Locate the cell with the specified text and output its (x, y) center coordinate. 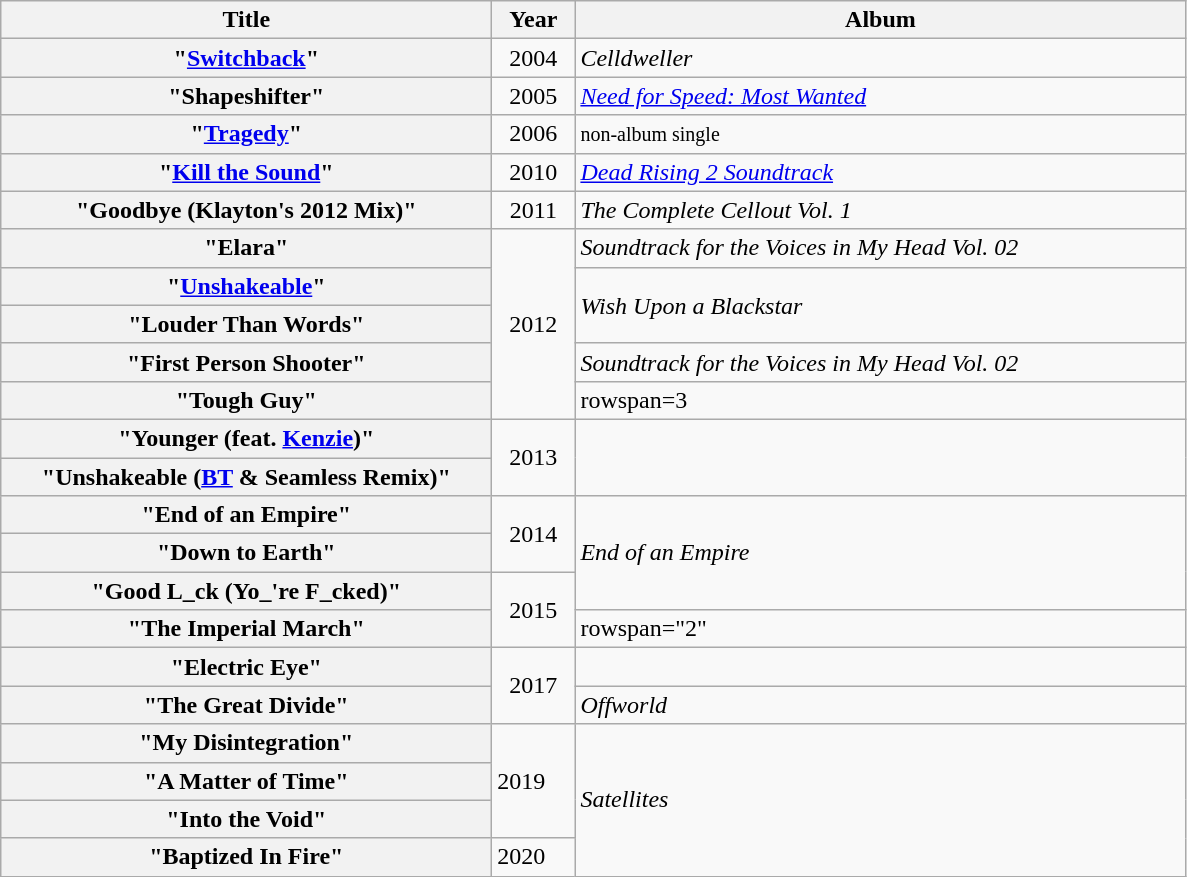
"Baptized In Fire" (246, 857)
"A Matter of Time" (246, 781)
rowspan="2" (880, 629)
2017 (534, 686)
Album (880, 20)
2013 (534, 457)
"End of an Empire" (246, 515)
2019 (534, 781)
"Down to Earth" (246, 553)
"Electric Eye" (246, 667)
"Unshakeable (BT & Seamless Remix)" (246, 477)
"My Disintegration" (246, 743)
2015 (534, 610)
Dead Rising 2 Soundtrack (880, 172)
Satellites (880, 800)
"Kill the Sound" (246, 172)
2006 (534, 134)
"Shapeshifter" (246, 96)
End of an Empire (880, 553)
"Into the Void" (246, 819)
The Complete Cellout Vol. 1 (880, 210)
2014 (534, 534)
2010 (534, 172)
"Elara" (246, 248)
Wish Upon a Blackstar (880, 305)
"The Imperial March" (246, 629)
2004 (534, 58)
2012 (534, 324)
Celldweller (880, 58)
Need for Speed: Most Wanted (880, 96)
"Goodbye (Klayton's 2012 Mix)" (246, 210)
rowspan=3 (880, 400)
Offworld (880, 705)
"Unshakeable" (246, 286)
"Louder Than Words" (246, 324)
"Good L_ck (Yo_'re F_cked)" (246, 591)
Title (246, 20)
non-album single (880, 134)
"First Person Shooter" (246, 362)
"Switchback" (246, 58)
2011 (534, 210)
"Younger (feat. Kenzie)" (246, 438)
"Tragedy" (246, 134)
2020 (534, 857)
Year (534, 20)
2005 (534, 96)
"The Great Divide" (246, 705)
"Tough Guy" (246, 400)
